Identify which cell holds the provided text, then report its [x, y] central coordinate. 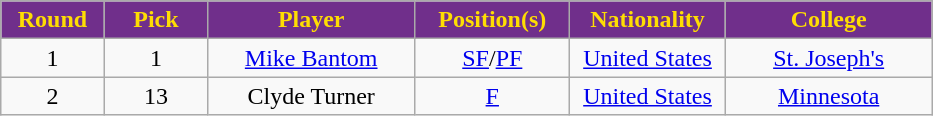
St. Joseph's [828, 58]
College [828, 20]
Clyde Turner [312, 96]
F [492, 96]
Minnesota [828, 96]
Mike Bantom [312, 58]
13 [156, 96]
Nationality [648, 20]
Round [52, 20]
Pick [156, 20]
Player [312, 20]
SF/PF [492, 58]
2 [52, 96]
Position(s) [492, 20]
